Extract the [x, y] coordinate from the center of the cell holding the provided text.  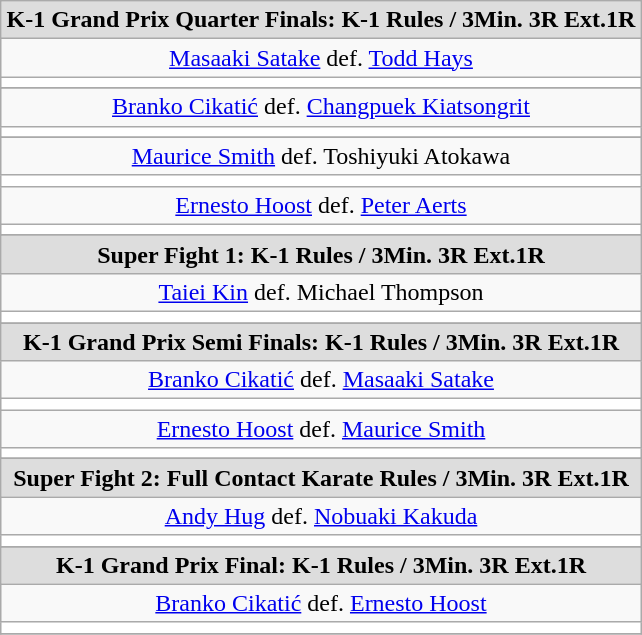
Maurice Smith def. Toshiyuki Atokawa [321, 156]
K-1 Grand Prix Final: K-1 Rules / 3Min. 3R Ext.1R [321, 565]
Branko Cikatić def. Masaaki Satake [321, 380]
K-1 Grand Prix Quarter Finals: K-1 Rules / 3Min. 3R Ext.1R [321, 20]
K-1 Grand Prix Semi Finals: K-1 Rules / 3Min. 3R Ext.1R [321, 341]
Taiei Kin def. Michael Thompson [321, 292]
Super Fight 2: Full Contact Karate Rules / 3Min. 3R Ext.1R [321, 478]
Andy Hug def. Nobuaki Kakuda [321, 516]
Super Fight 1: K-1 Rules / 3Min. 3R Ext.1R [321, 254]
Masaaki Satake def. Todd Hays [321, 58]
Ernesto Hoost def. Maurice Smith [321, 429]
Ernesto Hoost def. Peter Aerts [321, 205]
Branko Cikatić def. Ernesto Hoost [321, 603]
Branko Cikatić def. Changpuek Kiatsongrit [321, 107]
